Search for the cell housing the specified text and yield its (X, Y) center coordinate. 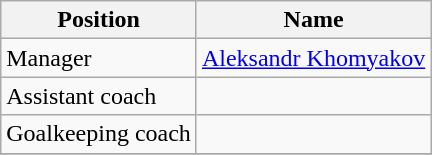
Goalkeeping coach (99, 134)
Assistant coach (99, 96)
Name (313, 20)
Manager (99, 58)
Position (99, 20)
Aleksandr Khomyakov (313, 58)
